Detect which cell encompasses the target text, then output its (x, y) center coordinate. 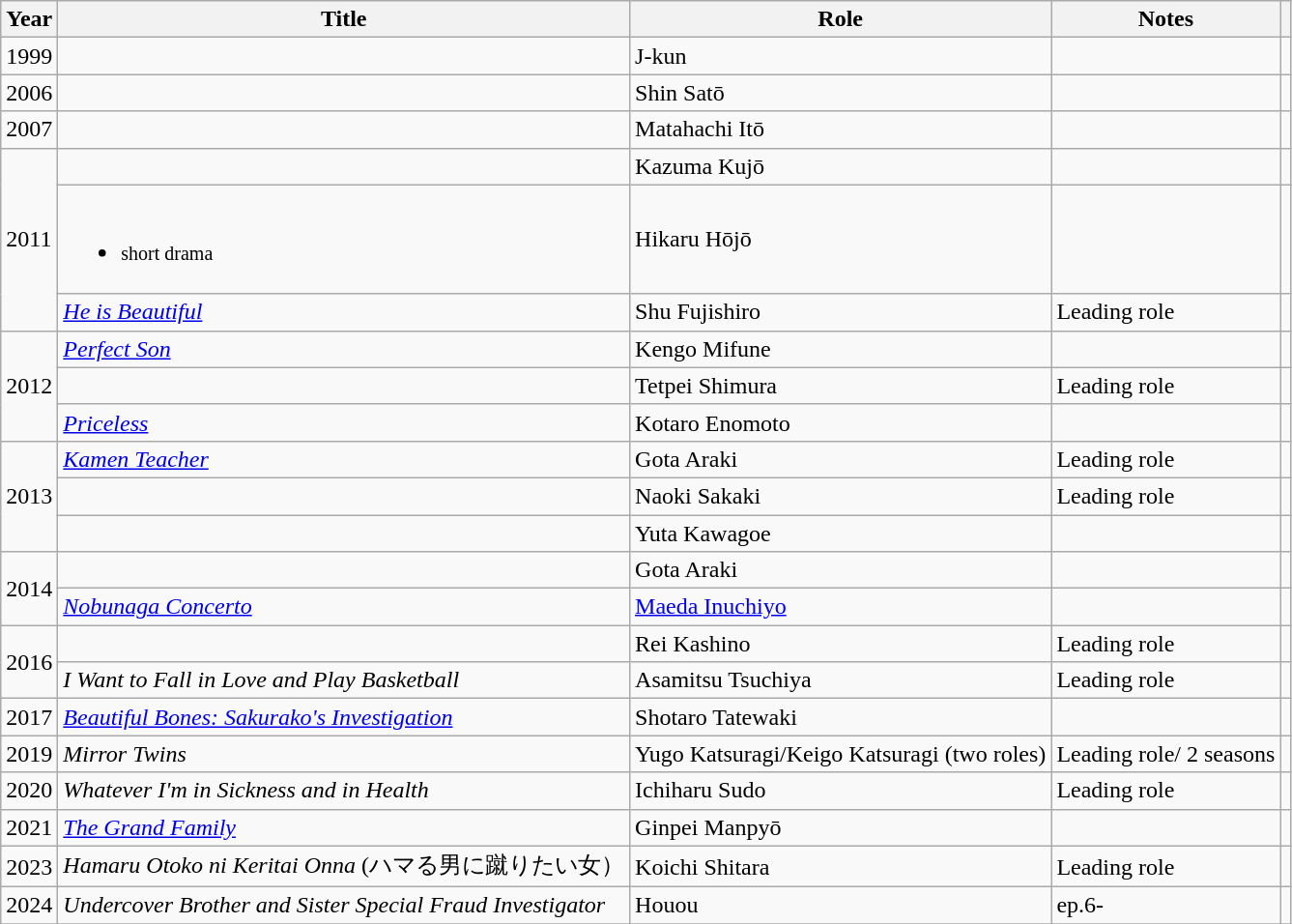
Koichi Shitara (841, 866)
Whatever I'm in Sickness and in Health (344, 791)
2007 (29, 130)
Yuta Kawagoe (841, 533)
Notes (1165, 19)
2019 (29, 754)
Priceless (344, 422)
Kotaro Enomoto (841, 422)
Role (841, 19)
Year (29, 19)
Hamaru Otoko ni Keritai Onna (ハマる男に蹴りたい女） (344, 866)
Ichiharu Sudo (841, 791)
2021 (29, 827)
Naoki Sakaki (841, 496)
Undercover Brother and Sister Special Fraud Investigator (344, 906)
Kengo Mifune (841, 349)
Tetpei Shimura (841, 386)
Shotaro Tatewaki (841, 717)
J-kun (841, 56)
2024 (29, 906)
2014 (29, 589)
Leading role/ 2 seasons (1165, 754)
ep.6- (1165, 906)
2016 (29, 662)
Hikaru Hōjō (841, 240)
Asamitsu Tsuchiya (841, 680)
Title (344, 19)
Beautiful Bones: Sakurako's Investigation (344, 717)
Nobunaga Concerto (344, 607)
2013 (29, 496)
He is Beautiful (344, 312)
Matahachi Itō (841, 130)
Ginpei Manpyō (841, 827)
I Want to Fall in Love and Play Basketball (344, 680)
Yugo Katsuragi/Keigo Katsuragi (two roles) (841, 754)
Shin Satō (841, 93)
Kazuma Kujō (841, 166)
2012 (29, 386)
Kamen Teacher (344, 459)
Maeda Inuchiyo (841, 607)
2006 (29, 93)
Houou (841, 906)
short drama (344, 240)
2011 (29, 240)
Mirror Twins (344, 754)
2020 (29, 791)
2023 (29, 866)
The Grand Family (344, 827)
2017 (29, 717)
1999 (29, 56)
Rei Kashino (841, 644)
Perfect Son (344, 349)
Shu Fujishiro (841, 312)
